Return [X, Y] of the center of cell containing provided text 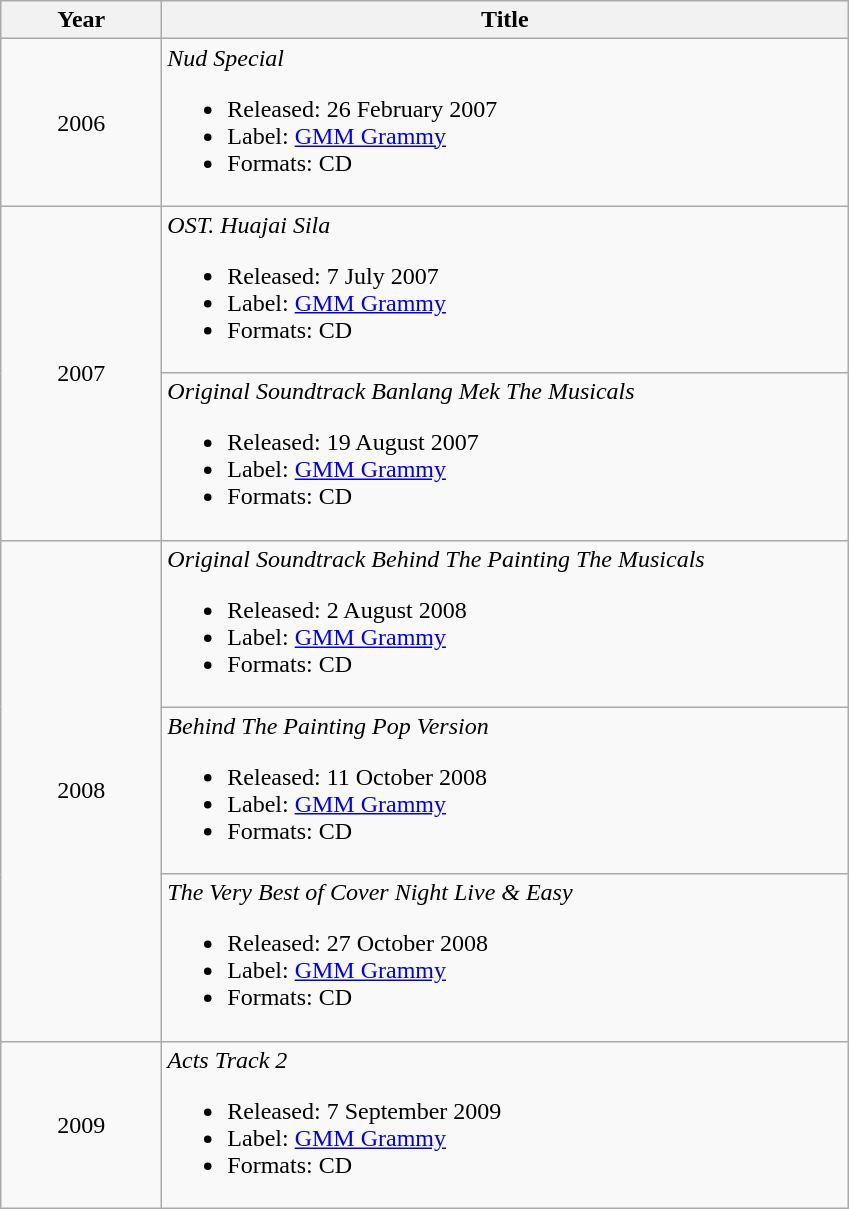
The Very Best of Cover Night Live & Easy Released: 27 October 2008Label: GMM GrammyFormats: CD [505, 958]
Title [505, 20]
Year [82, 20]
2008 [82, 790]
Acts Track 2 Released: 7 September 2009Label: GMM GrammyFormats: CD [505, 1124]
Nud SpecialReleased: 26 February 2007Label: GMM GrammyFormats: CD [505, 122]
2009 [82, 1124]
2006 [82, 122]
Original Soundtrack Behind The Painting The MusicalsReleased: 2 August 2008Label: GMM GrammyFormats: CD [505, 624]
Original Soundtrack Banlang Mek The MusicalsReleased: 19 August 2007Label: GMM GrammyFormats: CD [505, 456]
2007 [82, 373]
OST. Huajai SilaReleased: 7 July 2007Label: GMM GrammyFormats: CD [505, 290]
Behind The Painting Pop VersionReleased: 11 October 2008Label: GMM GrammyFormats: CD [505, 790]
